Output the (x, y) coordinate of the center of the cell containing the given text.  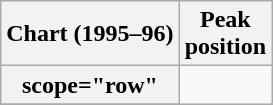
Chart (1995–96) (90, 34)
scope="row" (90, 85)
Peakposition (225, 34)
